Output the [x, y] coordinate of the center of the cell containing the given text.  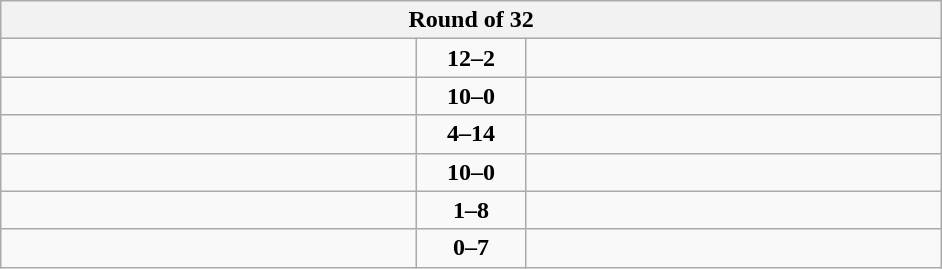
12–2 [472, 58]
1–8 [472, 210]
0–7 [472, 248]
Round of 32 [472, 20]
4–14 [472, 134]
